Output the [X, Y] coordinate of the center of the cell containing the given text.  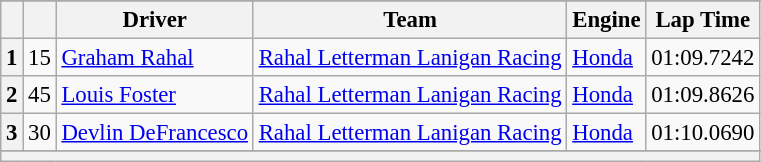
01:09.8626 [703, 95]
Team [410, 20]
30 [40, 133]
2 [12, 95]
Devlin DeFrancesco [154, 133]
Engine [606, 20]
45 [40, 95]
1 [12, 58]
Graham Rahal [154, 58]
Lap Time [703, 20]
Louis Foster [154, 95]
01:09.7242 [703, 58]
3 [12, 133]
15 [40, 58]
01:10.0690 [703, 133]
Driver [154, 20]
